From the cell containing the given text, extract its center point as (X, Y) coordinate. 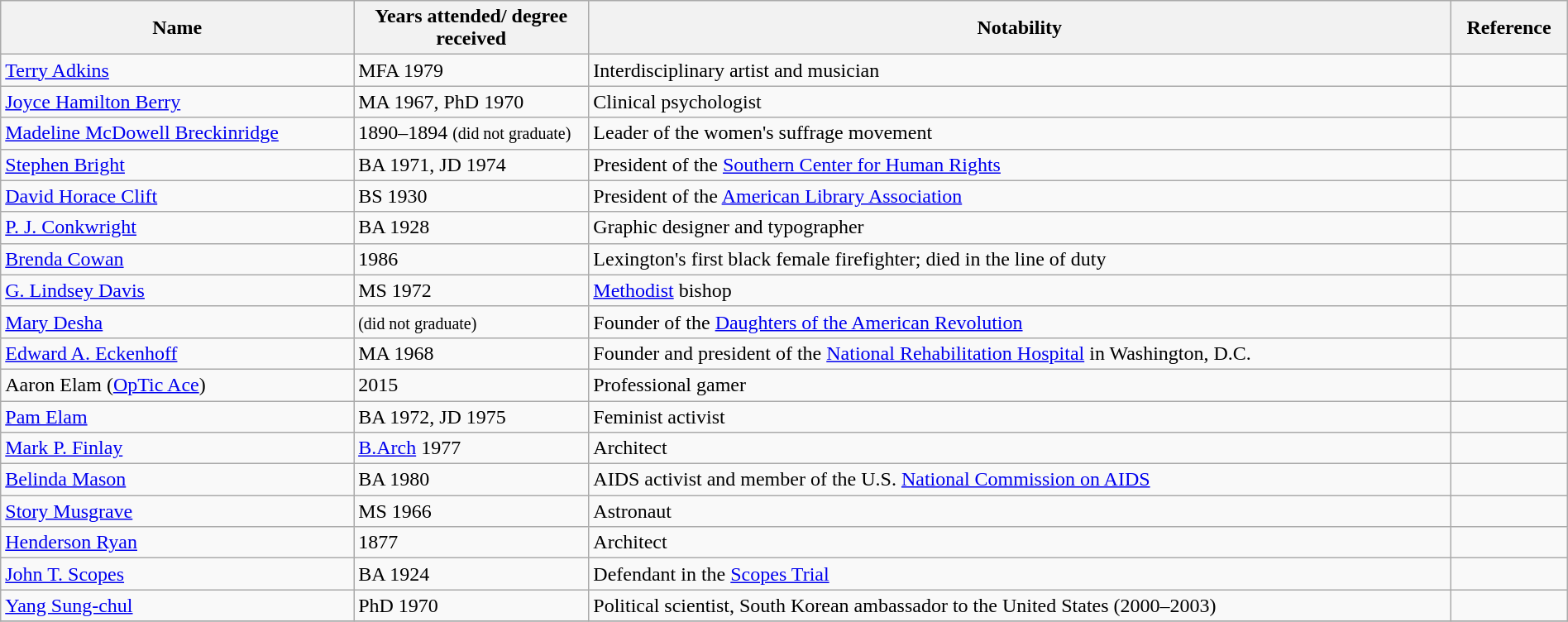
Madeline McDowell Breckinridge (177, 133)
1890–1894 (did not graduate) (471, 133)
1986 (471, 259)
President of the American Library Association (1020, 196)
Political scientist, South Korean ambassador to the United States (2000–2003) (1020, 605)
P. J. Conkwright (177, 227)
Mark P. Finlay (177, 448)
2015 (471, 385)
1877 (471, 543)
Mary Desha (177, 322)
John T. Scopes (177, 574)
BA 1972, JD 1975 (471, 416)
David Horace Clift (177, 196)
Astronaut (1020, 511)
Interdisciplinary artist and musician (1020, 70)
BA 1971, JD 1974 (471, 165)
MA 1967, PhD 1970 (471, 102)
Founder and president of the National Rehabilitation Hospital in Washington, D.C. (1020, 353)
President of the Southern Center for Human Rights (1020, 165)
Terry Adkins (177, 70)
MS 1966 (471, 511)
BS 1930 (471, 196)
Story Musgrave (177, 511)
BA 1980 (471, 480)
MFA 1979 (471, 70)
G. Lindsey Davis (177, 290)
B.Arch 1977 (471, 448)
Professional gamer (1020, 385)
MA 1968 (471, 353)
Methodist bishop (1020, 290)
Henderson Ryan (177, 543)
Yang Sung-chul (177, 605)
Feminist activist (1020, 416)
Founder of the Daughters of the American Revolution (1020, 322)
Brenda Cowan (177, 259)
Reference (1508, 28)
MS 1972 (471, 290)
AIDS activist and member of the U.S. National Commission on AIDS (1020, 480)
Pam Elam (177, 416)
Stephen Bright (177, 165)
Lexington's first black female firefighter; died in the line of duty (1020, 259)
PhD 1970 (471, 605)
Joyce Hamilton Berry (177, 102)
Defendant in the Scopes Trial (1020, 574)
Years attended/ degree received (471, 28)
Graphic designer and typographer (1020, 227)
BA 1924 (471, 574)
Notability (1020, 28)
Aaron Elam (OpTic Ace) (177, 385)
Leader of the women's suffrage movement (1020, 133)
Name (177, 28)
Edward A. Eckenhoff (177, 353)
Clinical psychologist (1020, 102)
(did not graduate) (471, 322)
BA 1928 (471, 227)
Belinda Mason (177, 480)
